Output the (X, Y) coordinate of the center of the cell containing the given text.  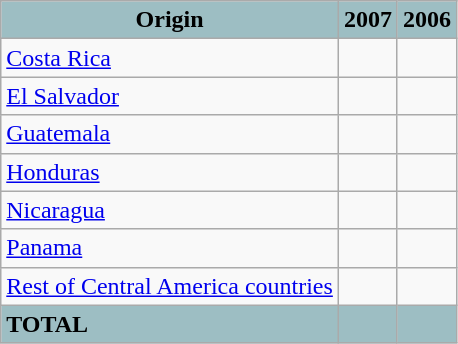
Origin (170, 20)
El Salvador (170, 96)
Honduras (170, 172)
Costa Rica (170, 58)
2006 (426, 20)
2007 (368, 20)
Guatemala (170, 134)
Panama (170, 248)
Rest of Central America countries (170, 286)
Nicaragua (170, 210)
TOTAL (170, 324)
